Pinpoint the cell where the given text exists, returning its [x, y] midpoint coordinate. 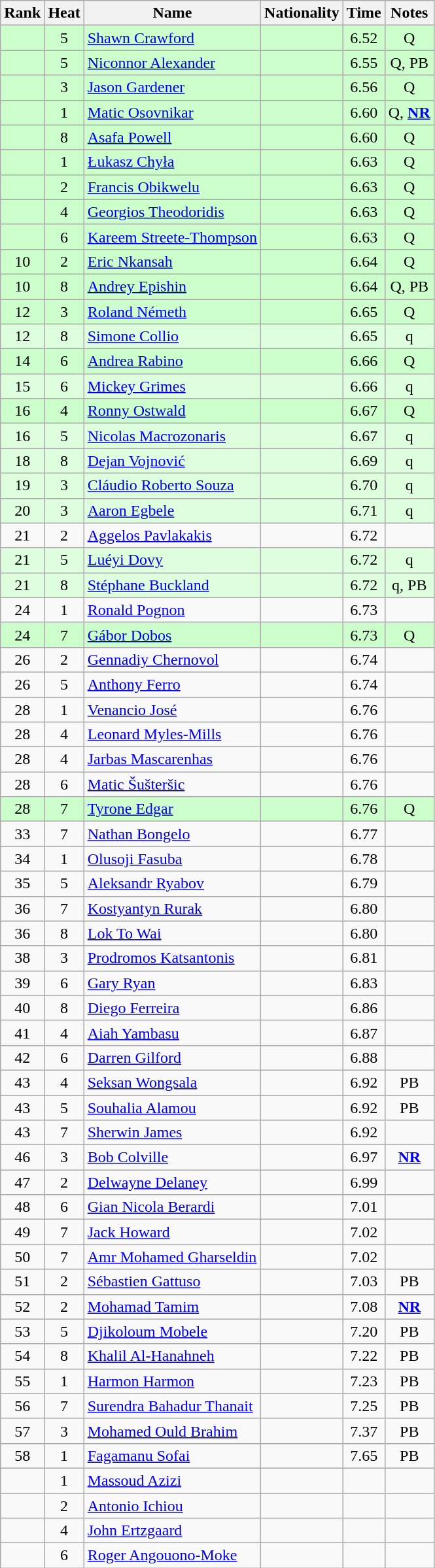
Bob Colville [172, 1158]
Massoud Azizi [172, 1480]
Roger Angouono-Moke [172, 1556]
7.65 [364, 1456]
Stéphane Buckland [172, 585]
Surendra Bahadur Thanait [172, 1406]
Name [172, 13]
14 [22, 361]
Sébastien Gattuso [172, 1282]
7.22 [364, 1356]
6.71 [364, 510]
Time [364, 13]
42 [22, 1058]
Nathan Bongelo [172, 834]
Andrea Rabino [172, 361]
Georgios Theodoridis [172, 212]
35 [22, 884]
Niconnor Alexander [172, 63]
Leonard Myles-Mills [172, 735]
Fagamanu Sofai [172, 1456]
Łukasz Chyła [172, 162]
46 [22, 1158]
6.86 [364, 1008]
Roland Németh [172, 312]
Kostyantyn Rurak [172, 909]
Delwayne Delaney [172, 1182]
Lok To Wai [172, 933]
51 [22, 1282]
56 [22, 1406]
39 [22, 983]
50 [22, 1257]
Nicolas Macrozonaris [172, 436]
52 [22, 1307]
7.08 [364, 1307]
Mickey Grimes [172, 386]
Aaron Egbele [172, 510]
Kareem Streete-Thompson [172, 237]
Seksan Wongsala [172, 1082]
Khalil Al-Hanahneh [172, 1356]
6.52 [364, 38]
7.03 [364, 1282]
Aleksandr Ryabov [172, 884]
Dejan Vojnović [172, 461]
6.97 [364, 1158]
6.83 [364, 983]
6.56 [364, 88]
Darren Gilford [172, 1058]
6.99 [364, 1182]
Francis Obikwelu [172, 187]
34 [22, 859]
6.88 [364, 1058]
Rank [22, 13]
Gennadiy Chernovol [172, 659]
Souhalia Alamou [172, 1108]
7.37 [364, 1431]
Prodromos Katsantonis [172, 958]
7.23 [364, 1381]
Venancio José [172, 709]
47 [22, 1182]
Harmon Harmon [172, 1381]
Antonio Ichiou [172, 1505]
Gian Nicola Berardi [172, 1207]
Jarbas Mascarenhas [172, 759]
6.87 [364, 1033]
6.79 [364, 884]
7.01 [364, 1207]
Aggelos Pavlakakis [172, 535]
Amr Mohamed Gharseldin [172, 1257]
Matic Šušteršic [172, 784]
57 [22, 1431]
48 [22, 1207]
Jason Gardener [172, 88]
Olusoji Fasuba [172, 859]
58 [22, 1456]
Gábor Dobos [172, 635]
Diego Ferreira [172, 1008]
Eric Nkansah [172, 261]
6.78 [364, 859]
Tyrone Edgar [172, 809]
Notes [409, 13]
15 [22, 386]
55 [22, 1381]
Ronald Pognon [172, 610]
Shawn Crawford [172, 38]
49 [22, 1232]
33 [22, 834]
Jack Howard [172, 1232]
Djikoloum Mobele [172, 1331]
6.69 [364, 461]
19 [22, 486]
Sherwin James [172, 1133]
Gary Ryan [172, 983]
18 [22, 461]
Simone Collio [172, 337]
Mohamed Ould Brahim [172, 1431]
6.70 [364, 486]
6.55 [364, 63]
38 [22, 958]
6.81 [364, 958]
Luéyi Dovy [172, 560]
Heat [64, 13]
Asafa Powell [172, 137]
Mohamad Tamim [172, 1307]
53 [22, 1331]
Q, NR [409, 112]
Ronny Ostwald [172, 411]
Aiah Yambasu [172, 1033]
7.25 [364, 1406]
Cláudio Roberto Souza [172, 486]
54 [22, 1356]
q, PB [409, 585]
Anthony Ferro [172, 684]
Matic Osovnikar [172, 112]
John Ertzgaard [172, 1531]
6.77 [364, 834]
7.20 [364, 1331]
Nationality [302, 13]
41 [22, 1033]
Andrey Epishin [172, 286]
40 [22, 1008]
20 [22, 510]
